Provide the [x, y] coordinate of the cell's center where the given text is located.  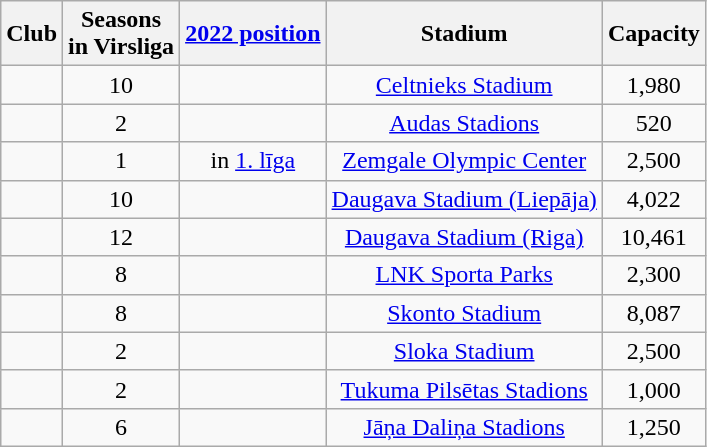
Zemgale Olympic Center [464, 161]
Audas Stadions [464, 123]
1,980 [654, 85]
2,300 [654, 275]
1,000 [654, 389]
6 [122, 427]
Jāņa Daliņa Stadions [464, 427]
Daugava Stadium (Liepāja) [464, 199]
Tukuma Pilsētas Stadions [464, 389]
1,250 [654, 427]
Club [32, 34]
in 1. līga [253, 161]
Skonto Stadium [464, 313]
Capacity [654, 34]
Celtnieks Stadium [464, 85]
12 [122, 237]
Sloka Stadium [464, 351]
Daugava Stadium (Riga) [464, 237]
2022 position [253, 34]
Seasons in Virsliga [122, 34]
10,461 [654, 237]
8,087 [654, 313]
1 [122, 161]
LNK Sporta Parks [464, 275]
520 [654, 123]
Stadium [464, 34]
4,022 [654, 199]
